For the text-containing cell, return its midpoint in [X, Y] coordinate format. 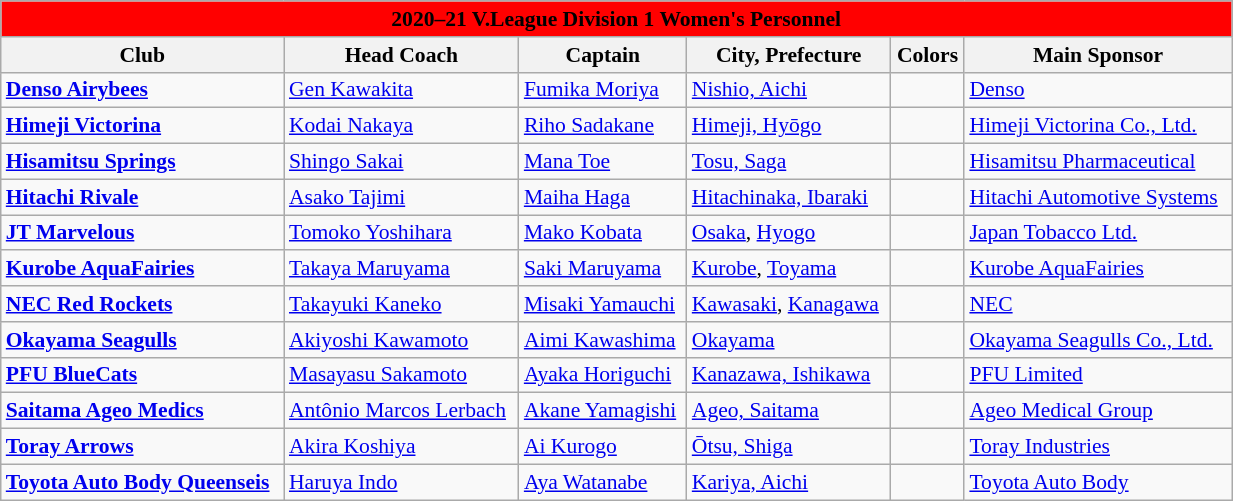
Takayuki Kaneko [402, 304]
Kanazawa, Ishikawa [789, 375]
Hitachi Automotive Systems [1098, 197]
Tosu, Saga [789, 162]
Toyota Auto Body [1098, 482]
Ayaka Horiguchi [603, 375]
Toray Arrows [142, 447]
Saitama Ageo Medics [142, 411]
Ageo, Saitama [789, 411]
Hitachinaka, Ibaraki [789, 197]
Kurobe, Toyama [789, 269]
Tomoko Yoshihara [402, 233]
Ai Kurogo [603, 447]
Main Sponsor [1098, 55]
Nishio, Aichi [789, 90]
2020–21 V.League Division 1 Women's Personnel [616, 19]
Osaka, Hyogo [789, 233]
Kariya, Aichi [789, 482]
Riho Sadakane [603, 126]
Himeji Victorina Co., Ltd. [1098, 126]
Denso [1098, 90]
Kawasaki, Kanagawa [789, 304]
Hisamitsu Pharmaceutical [1098, 162]
Kodai Nakaya [402, 126]
Maiha Haga [603, 197]
Mako Kobata [603, 233]
Denso Airybees [142, 90]
NEC Red Rockets [142, 304]
Ōtsu, Shiga [789, 447]
Club [142, 55]
Ageo Medical Group [1098, 411]
Akiyoshi Kawamoto [402, 340]
Okayama [789, 340]
Masayasu Sakamoto [402, 375]
Captain [603, 55]
Takaya Maruyama [402, 269]
Okayama Seagulls [142, 340]
Aimi Kawashima [603, 340]
Fumika Moriya [603, 90]
Misaki Yamauchi [603, 304]
Okayama Seagulls Co., Ltd. [1098, 340]
Hitachi Rivale [142, 197]
Hisamitsu Springs [142, 162]
PFU Limited [1098, 375]
Antônio Marcos Lerbach [402, 411]
Japan Tobacco Ltd. [1098, 233]
Saki Maruyama [603, 269]
PFU BlueCats [142, 375]
Himeji, Hyōgo [789, 126]
Akane Yamagishi [603, 411]
City, Prefecture [789, 55]
Toray Industries [1098, 447]
Colors [928, 55]
Aya Watanabe [603, 482]
Shingo Sakai [402, 162]
Mana Toe [603, 162]
Akira Koshiya [402, 447]
Asako Tajimi [402, 197]
JT Marvelous [142, 233]
Haruya Indo [402, 482]
NEC [1098, 304]
Head Coach [402, 55]
Toyota Auto Body Queenseis [142, 482]
Gen Kawakita [402, 90]
Himeji Victorina [142, 126]
